Return (x, y) of the center of cell containing provided text 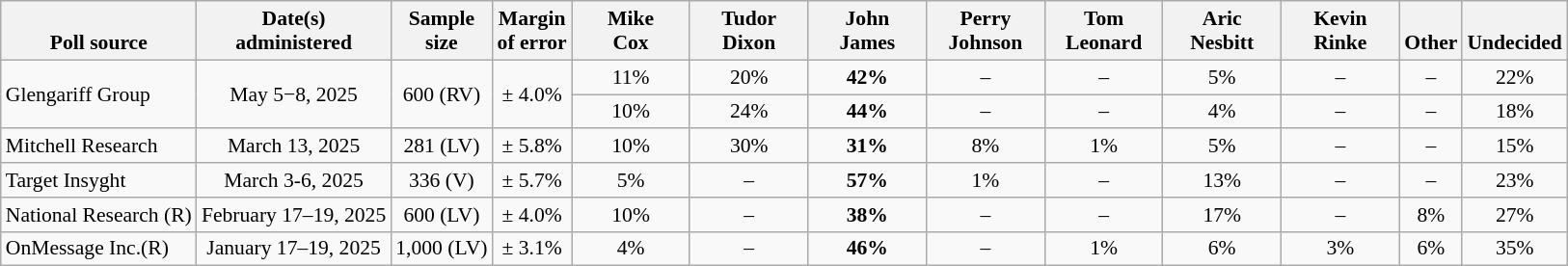
January 17–19, 2025 (293, 249)
TomLeonard (1103, 31)
15% (1514, 146)
44% (868, 112)
February 17–19, 2025 (293, 215)
336 (V) (442, 180)
Poll source (98, 31)
March 3-6, 2025 (293, 180)
3% (1340, 249)
National Research (R) (98, 215)
35% (1514, 249)
22% (1514, 77)
Other (1431, 31)
PerryJohnson (986, 31)
TudorDixon (748, 31)
MikeCox (631, 31)
57% (868, 180)
17% (1223, 215)
46% (868, 249)
OnMessage Inc.(R) (98, 249)
March 13, 2025 (293, 146)
Undecided (1514, 31)
31% (868, 146)
600 (LV) (442, 215)
± 5.8% (532, 146)
600 (RV) (442, 94)
18% (1514, 112)
24% (748, 112)
1,000 (LV) (442, 249)
± 5.7% (532, 180)
JohnJames (868, 31)
13% (1223, 180)
Glengariff Group (98, 94)
May 5−8, 2025 (293, 94)
± 3.1% (532, 249)
Marginof error (532, 31)
23% (1514, 180)
KevinRinke (1340, 31)
Date(s)administered (293, 31)
30% (748, 146)
Samplesize (442, 31)
20% (748, 77)
Target Insyght (98, 180)
281 (LV) (442, 146)
AricNesbitt (1223, 31)
11% (631, 77)
38% (868, 215)
42% (868, 77)
27% (1514, 215)
Mitchell Research (98, 146)
